For the text-containing cell, return its midpoint in [x, y] coordinate format. 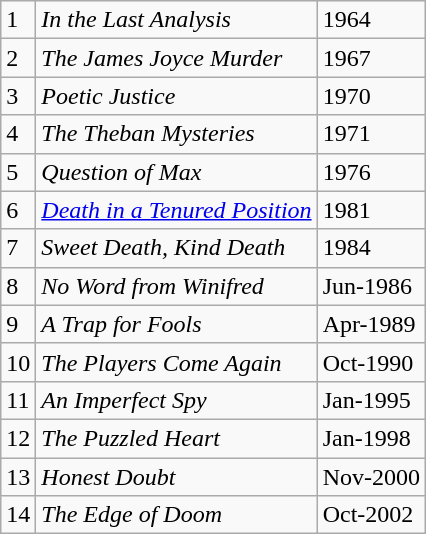
10 [18, 362]
Honest Doubt [176, 477]
Question of Max [176, 172]
9 [18, 324]
1964 [371, 20]
12 [18, 438]
Sweet Death, Kind Death [176, 248]
No Word from Winifred [176, 286]
1971 [371, 134]
8 [18, 286]
4 [18, 134]
1970 [371, 96]
An Imperfect Spy [176, 400]
Oct-2002 [371, 515]
7 [18, 248]
Jan-1998 [371, 438]
Apr-1989 [371, 324]
Jan-1995 [371, 400]
The James Joyce Murder [176, 58]
Jun-1986 [371, 286]
5 [18, 172]
11 [18, 400]
1981 [371, 210]
2 [18, 58]
6 [18, 210]
The Theban Mysteries [176, 134]
14 [18, 515]
The Puzzled Heart [176, 438]
A Trap for Fools [176, 324]
1976 [371, 172]
1967 [371, 58]
1 [18, 20]
Oct-1990 [371, 362]
The Players Come Again [176, 362]
The Edge of Doom [176, 515]
In the Last Analysis [176, 20]
1984 [371, 248]
Poetic Justice [176, 96]
3 [18, 96]
13 [18, 477]
Nov-2000 [371, 477]
Death in a Tenured Position [176, 210]
